For the text-containing cell, return its midpoint in [x, y] coordinate format. 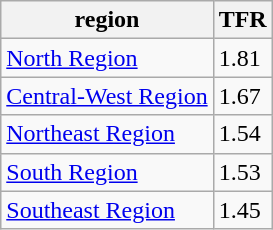
region [107, 20]
TFR [242, 20]
Southeast Region [107, 210]
1.81 [242, 58]
1.53 [242, 172]
1.45 [242, 210]
1.67 [242, 96]
Central-West Region [107, 96]
1.54 [242, 134]
South Region [107, 172]
Northeast Region [107, 134]
North Region [107, 58]
